From the cell containing the given text, extract its center point as (X, Y) coordinate. 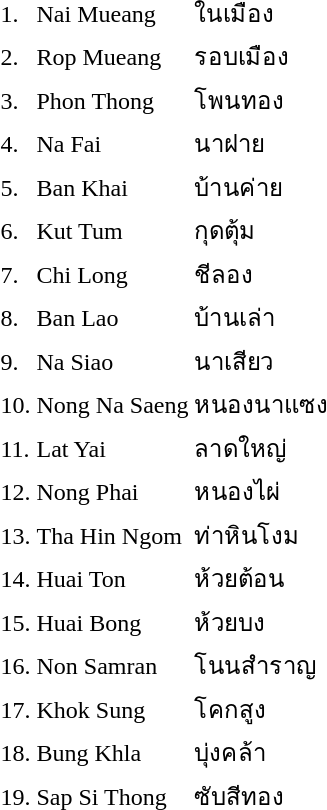
Huai Ton (112, 578)
Na Fai (112, 144)
Khok Sung (112, 709)
Ban Lao (112, 318)
Rop Mueang (112, 56)
Nong Phai (112, 492)
Tha Hin Ngom (112, 535)
Phon Thong (112, 100)
Nong Na Saeng (112, 404)
Ban Khai (112, 187)
Bung Khla (112, 752)
Chi Long (112, 274)
Non Samran (112, 666)
Lat Yai (112, 448)
Huai Bong (112, 622)
Kut Tum (112, 230)
Na Siao (112, 361)
